Locate the cell with the specified text and output its (X, Y) center coordinate. 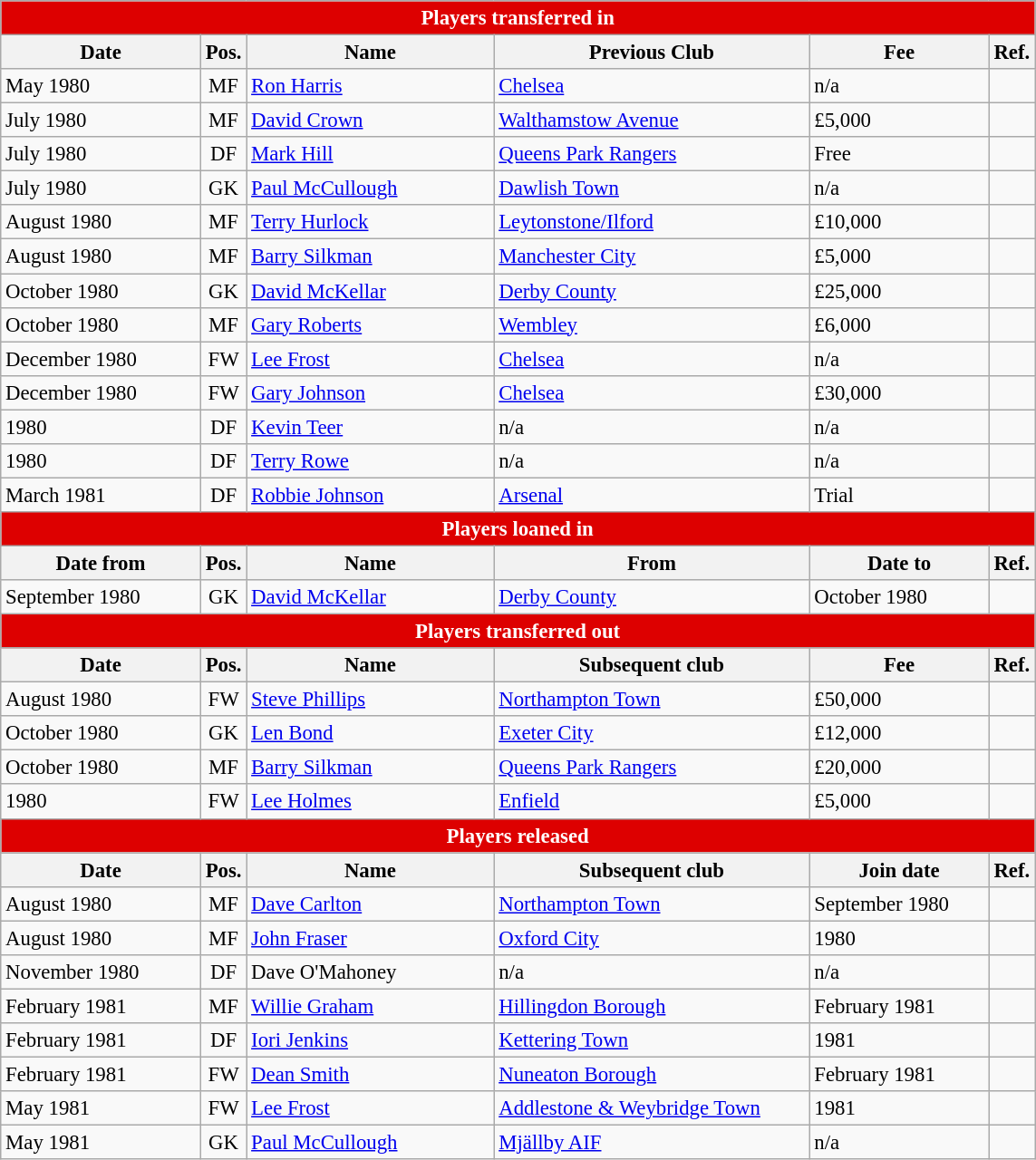
Iori Jenkins (370, 1040)
Walthamstow Avenue (652, 121)
£10,000 (899, 222)
Dave Carlton (370, 904)
Len Bond (370, 733)
Players transferred in (518, 18)
Dean Smith (370, 1074)
Players loaned in (518, 529)
Date from (102, 563)
Enfield (652, 802)
Mark Hill (370, 154)
Date to (899, 563)
David Crown (370, 121)
Manchester City (652, 256)
Lee Holmes (370, 802)
Join date (899, 870)
John Fraser (370, 938)
Kettering Town (652, 1040)
Mjällby AIF (652, 1143)
Steve Phillips (370, 700)
Free (899, 154)
Ron Harris (370, 86)
Arsenal (652, 495)
Terry Hurlock (370, 222)
Terry Rowe (370, 461)
From (652, 563)
£20,000 (899, 768)
Addlestone & Weybridge Town (652, 1108)
Dawlish Town (652, 188)
November 1980 (102, 972)
£12,000 (899, 733)
Dave O'Mahoney (370, 972)
Robbie Johnson (370, 495)
Exeter City (652, 733)
Players transferred out (518, 632)
Gary Roberts (370, 324)
Previous Club (652, 53)
Hillingdon Borough (652, 1006)
Trial (899, 495)
£50,000 (899, 700)
Gary Johnson (370, 392)
Willie Graham (370, 1006)
Nuneaton Borough (652, 1074)
Wembley (652, 324)
Kevin Teer (370, 427)
Leytonstone/Ilford (652, 222)
Oxford City (652, 938)
£30,000 (899, 392)
May 1980 (102, 86)
£25,000 (899, 291)
Players released (518, 836)
March 1981 (102, 495)
£6,000 (899, 324)
